Locate the cell with the specified text and output its (x, y) center coordinate. 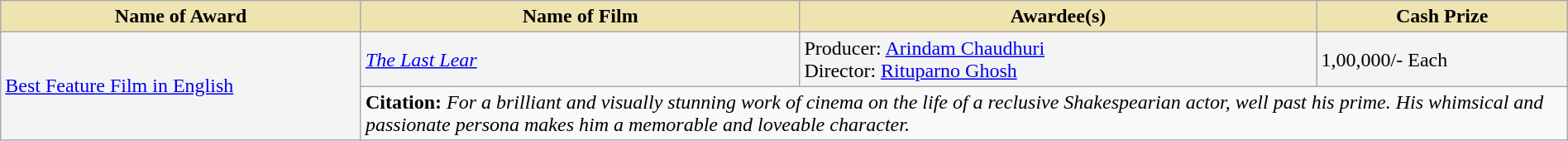
Best Feature Film in English (181, 86)
Awardee(s) (1059, 17)
The Last Lear (580, 60)
Name of Film (580, 17)
1,00,000/- Each (1442, 60)
Producer: Arindam ChaudhuriDirector: Rituparno Ghosh (1059, 60)
Name of Award (181, 17)
Cash Prize (1442, 17)
